Find where the given text appears and provide that cell's center as (X, Y) coordinate. 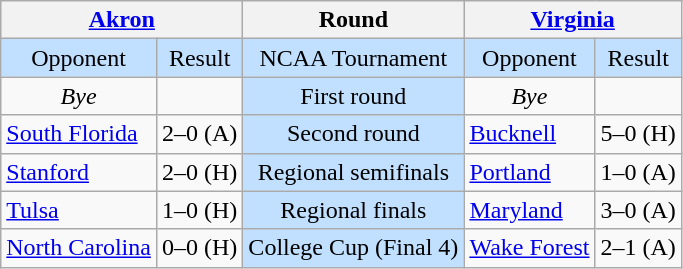
1–0 (A) (638, 172)
5–0 (H) (638, 134)
Regional finals (354, 210)
Portland (530, 172)
2–1 (A) (638, 248)
South Florida (79, 134)
Virginia (573, 20)
3–0 (A) (638, 210)
Tulsa (79, 210)
Round (354, 20)
North Carolina (79, 248)
2–0 (A) (199, 134)
2–0 (H) (199, 172)
1–0 (H) (199, 210)
Stanford (79, 172)
Regional semifinals (354, 172)
College Cup (Final 4) (354, 248)
Second round (354, 134)
Akron (122, 20)
Maryland (530, 210)
0–0 (H) (199, 248)
NCAA Tournament (354, 58)
Bucknell (530, 134)
Wake Forest (530, 248)
First round (354, 96)
